Output the (X, Y) coordinate of the center of the cell containing the given text.  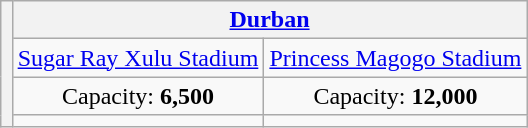
Capacity: 12,000 (396, 96)
Capacity: 6,500 (138, 96)
Durban (270, 20)
Sugar Ray Xulu Stadium (138, 58)
Princess Magogo Stadium (396, 58)
